Output the [X, Y] coordinate of the center of the cell containing the given text.  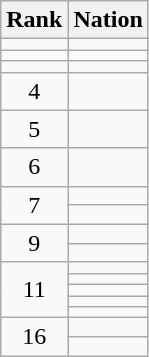
9 [34, 243]
6 [34, 167]
Nation [108, 20]
4 [34, 91]
11 [34, 290]
7 [34, 205]
5 [34, 129]
16 [34, 337]
Rank [34, 20]
